From the cell containing the given text, extract its center point as (X, Y) coordinate. 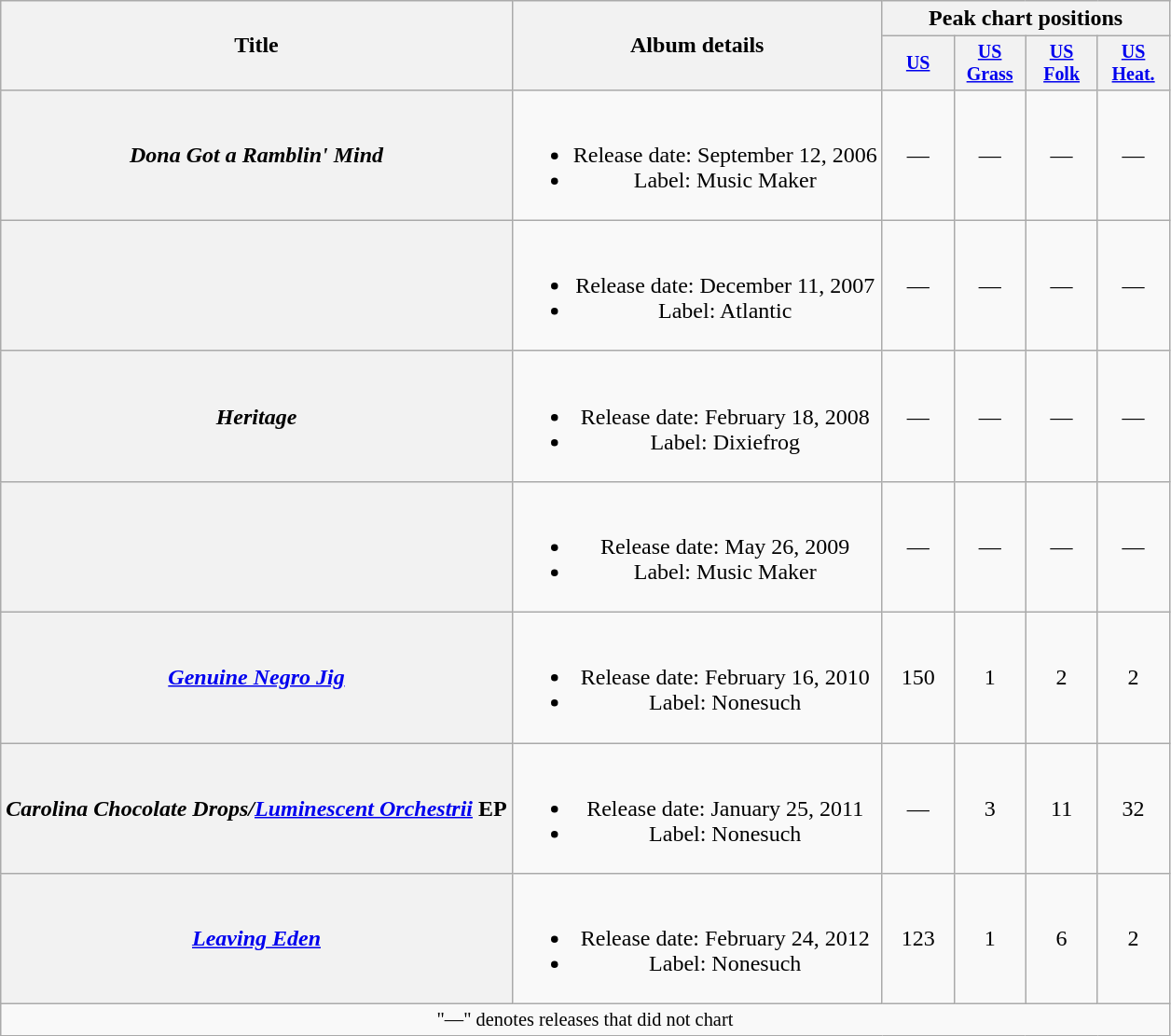
Title (256, 46)
US Heat. (1134, 63)
Release date: December 11, 2007Label: Atlantic (697, 285)
150 (917, 678)
"—" denotes releases that did not chart (585, 1020)
3 (990, 808)
Release date: February 18, 2008Label: Dixiefrog (697, 416)
123 (917, 939)
Album details (697, 46)
32 (1134, 808)
11 (1061, 808)
6 (1061, 939)
US (917, 63)
Heritage (256, 416)
Release date: May 26, 2009Label: Music Maker (697, 546)
Release date: February 16, 2010Label: Nonesuch (697, 678)
Dona Got a Ramblin' Mind (256, 155)
Peak chart positions (1026, 19)
Release date: February 24, 2012Label: Nonesuch (697, 939)
Genuine Negro Jig (256, 678)
Carolina Chocolate Drops/Luminescent Orchestrii EP (256, 808)
Release date: September 12, 2006Label: Music Maker (697, 155)
Leaving Eden (256, 939)
Release date: January 25, 2011Label: Nonesuch (697, 808)
US Folk (1061, 63)
US Grass (990, 63)
